For the text-containing cell, return its midpoint in [x, y] coordinate format. 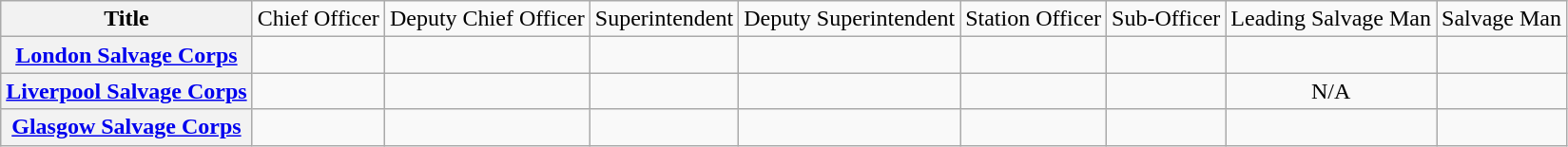
Deputy Superintendent [850, 19]
Superintendent [664, 19]
Glasgow Salvage Corps [126, 127]
Station Officer [1034, 19]
Liverpool Salvage Corps [126, 91]
N/A [1331, 91]
Salvage Man [1500, 19]
Sub-Officer [1166, 19]
London Salvage Corps [126, 55]
Leading Salvage Man [1331, 19]
Chief Officer [318, 19]
Deputy Chief Officer [487, 19]
Title [126, 19]
